Scan for the cell matching the given text and deliver its (x, y) coordinate at center. 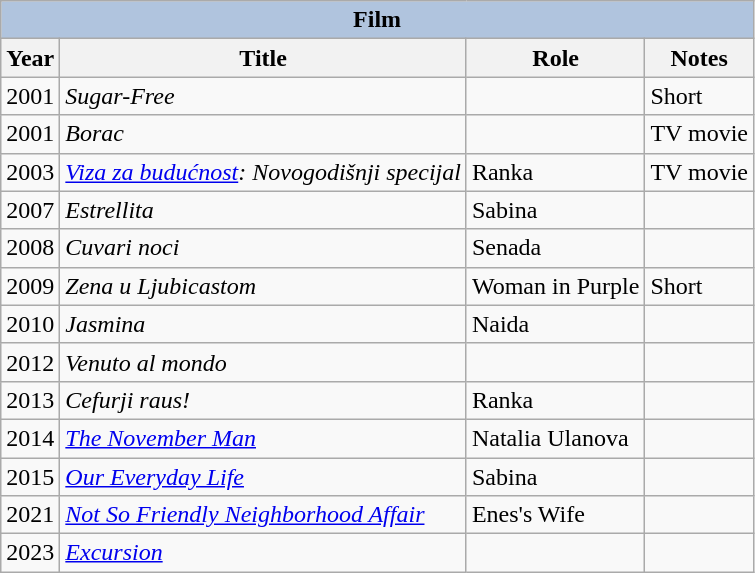
Enes's Wife (555, 515)
Notes (700, 58)
Estrellita (264, 210)
Viza za budućnost: Novogodišnji specijal (264, 172)
Borac (264, 134)
Venuto al mondo (264, 362)
2010 (30, 324)
Senada (555, 248)
2007 (30, 210)
Jasmina (264, 324)
Sugar-Free (264, 96)
2015 (30, 477)
Not So Friendly Neighborhood Affair (264, 515)
2013 (30, 400)
Excursion (264, 553)
2021 (30, 515)
2012 (30, 362)
Title (264, 58)
2009 (30, 286)
Film (378, 20)
The November Man (264, 438)
2003 (30, 172)
Year (30, 58)
Our Everyday Life (264, 477)
2014 (30, 438)
Naida (555, 324)
2008 (30, 248)
Zena u Ljubicastom (264, 286)
Role (555, 58)
Cefurji raus! (264, 400)
2023 (30, 553)
Cuvari noci (264, 248)
Woman in Purple (555, 286)
Natalia Ulanova (555, 438)
